From the cell containing the given text, extract its center point as (x, y) coordinate. 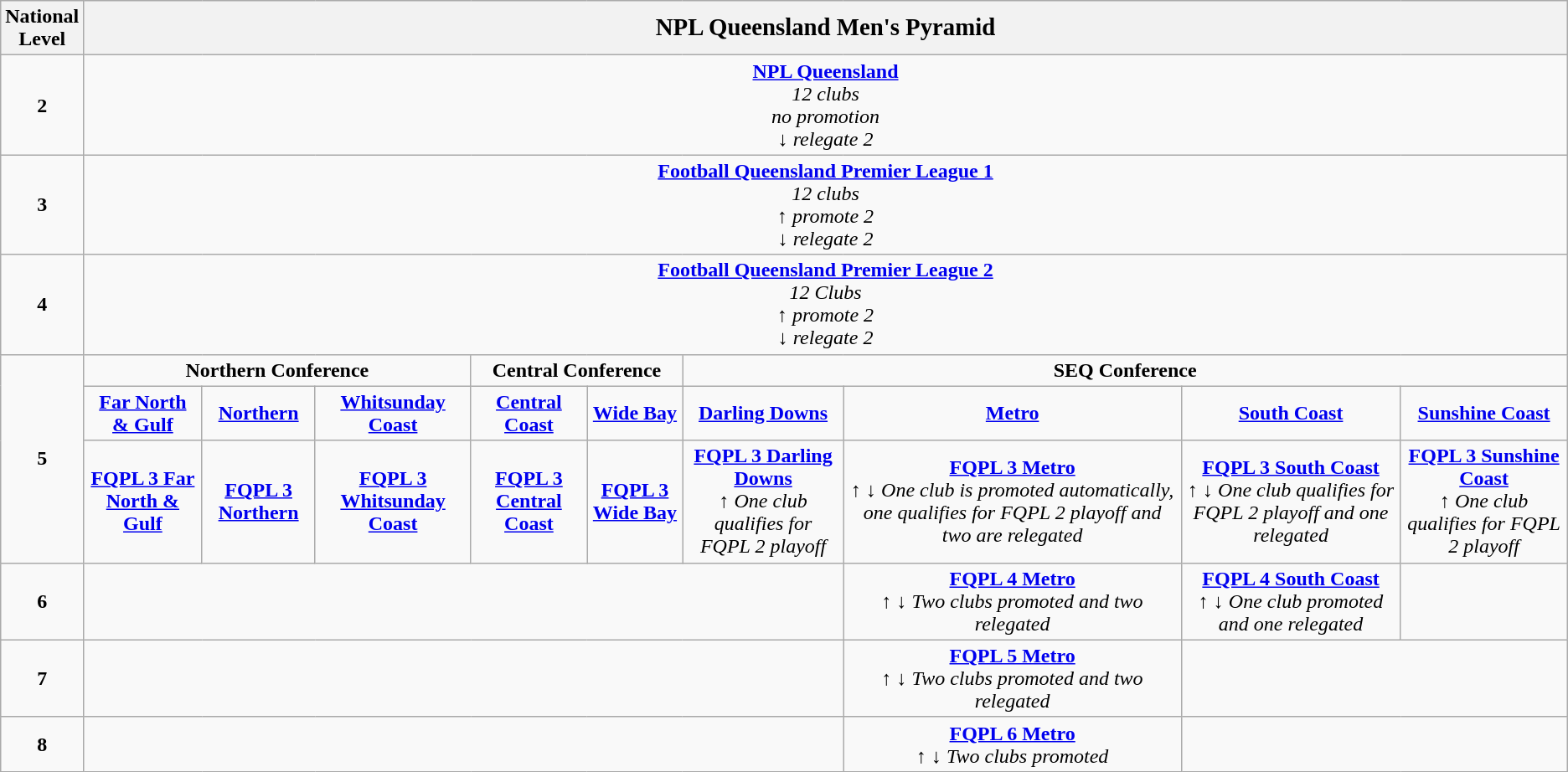
4 (42, 305)
7 (42, 678)
FQPL 3 Wide Bay (635, 502)
Sunshine Coast (1484, 414)
6 (42, 601)
Northern Conference (277, 370)
FQPL 3 Metro ↑ ↓ One club is promoted automatically, one qualifies for FQPL 2 playoff and two are relegated (1012, 502)
SEQ Conference (1125, 370)
5 (42, 459)
Football Queensland Premier League 212 Clubs↑ promote 2↓ relegate 2 (826, 305)
FQPL 3 Sunshine Coast↑ One club qualifies for FQPL 2 playoff (1484, 502)
FQPL 6 Metro↑ ↓ Two clubs promoted (1012, 744)
Central Conference (576, 370)
FQPL 3 Whitsunday Coast (393, 502)
Darling Downs (763, 414)
NationalLevel (42, 28)
NPL Queensland12 clubsno promotion↓ relegate 2 (826, 106)
FQPL 3 Far North & Gulf (142, 502)
Metro (1012, 414)
FQPL 3 Darling Downs ↑ One club qualifies for FQPL 2 playoff (763, 502)
FQPL 3 South Coast↑ ↓ One club qualifies for FQPL 2 playoff and one relegated (1291, 502)
Central Coast (529, 414)
Wide Bay (635, 414)
South Coast (1291, 414)
FQPL 5 Metro↑ ↓ Two clubs promoted and two relegated (1012, 678)
FQPL 4 Metro ↑ ↓ Two clubs promoted and two relegated (1012, 601)
FQPL 3 Northern (258, 502)
Northern (258, 414)
2 (42, 106)
Far North & Gulf (142, 414)
3 (42, 204)
Whitsunday Coast (393, 414)
Football Queensland Premier League 112 clubs↑ promote 2↓ relegate 2 (826, 204)
NPL Queensland Men's Pyramid (826, 28)
FQPL 3 Central Coast (529, 502)
8 (42, 744)
FQPL 4 South Coast↑ ↓ One club promoted and one relegated (1291, 601)
